Search for the cell housing the specified text and yield its (X, Y) center coordinate. 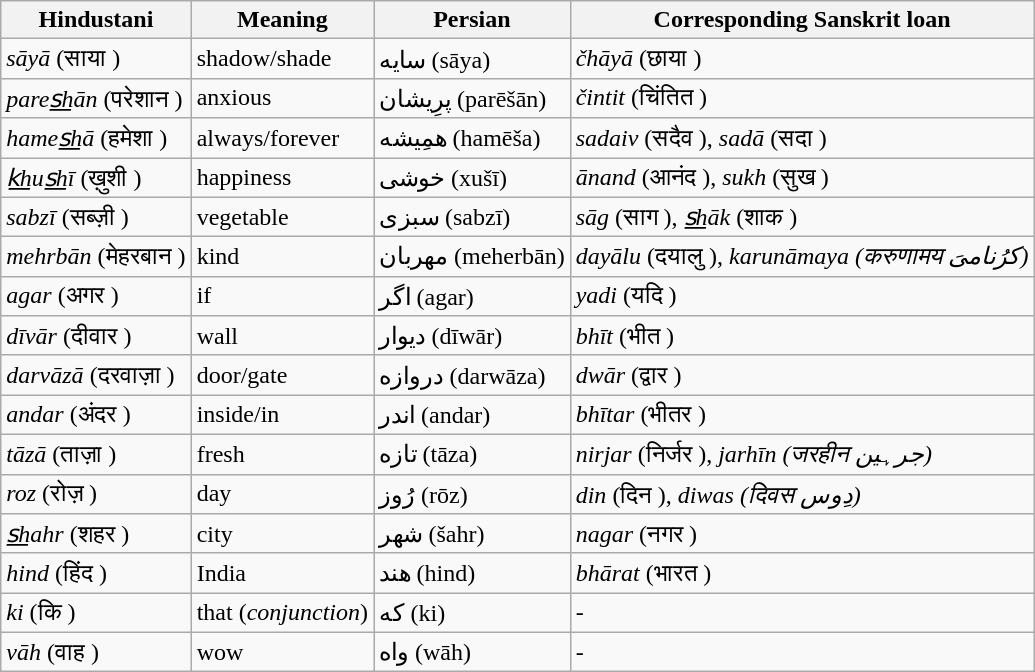
اندر (andar) (472, 415)
tāzā (ताज़ा ) (96, 454)
India (282, 573)
bhīt (भीत ) (802, 336)
s͟hahr (शहर ) (96, 534)
Corresponding Sanskrit loan (802, 20)
vegetable (282, 217)
pares͟hān (परेशान ) (96, 98)
nagar (नगर ) (802, 534)
happiness (282, 178)
sāyā (साया ) (96, 59)
mehrbān (मेहरबान ) (96, 257)
city (282, 534)
dwār (द्वार ) (802, 375)
sāg (साग ), s͟hāk (शाक ) (802, 217)
agar (अगर ) (96, 296)
vāh (वाह ) (96, 652)
bhārat (भारत ) (802, 573)
andar (अंदर ) (96, 415)
ānand (आनंद ), sukh (सुख ) (802, 178)
سایه (sāya) (472, 59)
اگر (agar) (472, 296)
واه (wāh) (472, 652)
din (दिन ), diwas (दिवस دِوس) (802, 494)
čhāyā (छाया ) (802, 59)
ki (कि ) (96, 613)
wall (282, 336)
anxious (282, 98)
Hindustani (96, 20)
yadi (यदि ) (802, 296)
nirjar (निर्जर ), jarhīn (जरहीन جرہین) (802, 454)
Meaning (282, 20)
dayālu (दयालु ), karunāmaya (करुणामय کرُنامیَ) (802, 257)
always/forever (282, 138)
darvāzā (दरवाज़ा ) (96, 375)
همِیشه (hamēša) (472, 138)
hames͟hā (हमेशा ) (96, 138)
خوشی (xušī) (472, 178)
hind (हिंद ) (96, 573)
شهر (šahr) (472, 534)
inside/in (282, 415)
مهربان (meherbān) (472, 257)
if (282, 296)
تازه (tāza) (472, 454)
دیوار (dīwār) (472, 336)
هند (hind) (472, 573)
wow (282, 652)
sabzī (सब्ज़ी ) (96, 217)
که (ki) (472, 613)
čintit (चिंतित ) (802, 98)
سبزی (sabzī) (472, 217)
roz (रोज़ ) (96, 494)
bhītar (भीतर ) (802, 415)
sadaiv (सदैव ), sadā (सदा ) (802, 138)
k͟hus͟hī (ख़ुशी ) (96, 178)
دروازه (darwāza) (472, 375)
پرِیشان (parēšān) (472, 98)
kind (282, 257)
shadow/shade (282, 59)
رُوز (rōz) (472, 494)
door/gate (282, 375)
fresh (282, 454)
day (282, 494)
that (conjunction) (282, 613)
Persian (472, 20)
dīvār (दीवार ) (96, 336)
